Locate the cell with the specified text and output its (X, Y) center coordinate. 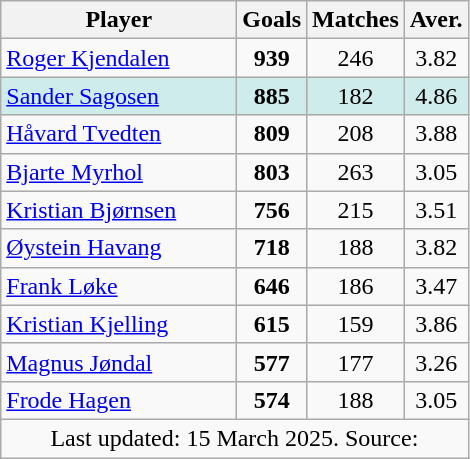
885 (272, 96)
939 (272, 58)
803 (272, 172)
Last updated: 15 March 2025. Source: (234, 438)
3.26 (436, 362)
Håvard Tvedten (119, 134)
3.47 (436, 286)
577 (272, 362)
186 (356, 286)
177 (356, 362)
718 (272, 248)
646 (272, 286)
Kristian Bjørnsen (119, 210)
215 (356, 210)
Goals (272, 20)
Matches (356, 20)
Kristian Kjelling (119, 324)
159 (356, 324)
4.86 (436, 96)
574 (272, 400)
182 (356, 96)
208 (356, 134)
Frode Hagen (119, 400)
Frank Løke (119, 286)
263 (356, 172)
3.88 (436, 134)
Bjarte Myrhol (119, 172)
246 (356, 58)
615 (272, 324)
809 (272, 134)
Player (119, 20)
Øystein Havang (119, 248)
3.86 (436, 324)
Aver. (436, 20)
Magnus Jøndal (119, 362)
Roger Kjendalen (119, 58)
756 (272, 210)
3.51 (436, 210)
Sander Sagosen (119, 96)
